Provide the (X, Y) coordinate of the cell's center where the given text is located.  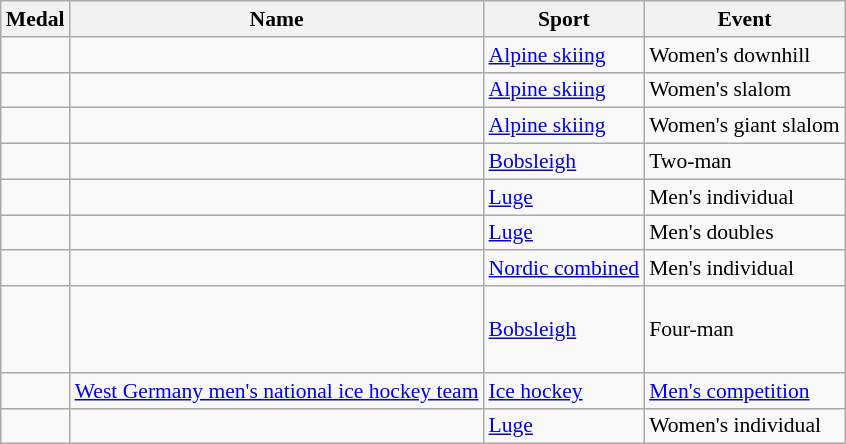
Two-man (744, 162)
Sport (564, 19)
Medal (36, 19)
Women's slalom (744, 90)
Women's individual (744, 426)
Men's doubles (744, 233)
Name (277, 19)
Event (744, 19)
Nordic combined (564, 269)
West Germany men's national ice hockey team (277, 391)
Women's downhill (744, 55)
Women's giant slalom (744, 126)
Men's competition (744, 391)
Ice hockey (564, 391)
Four-man (744, 330)
